From the cell containing the given text, extract its center point as [X, Y] coordinate. 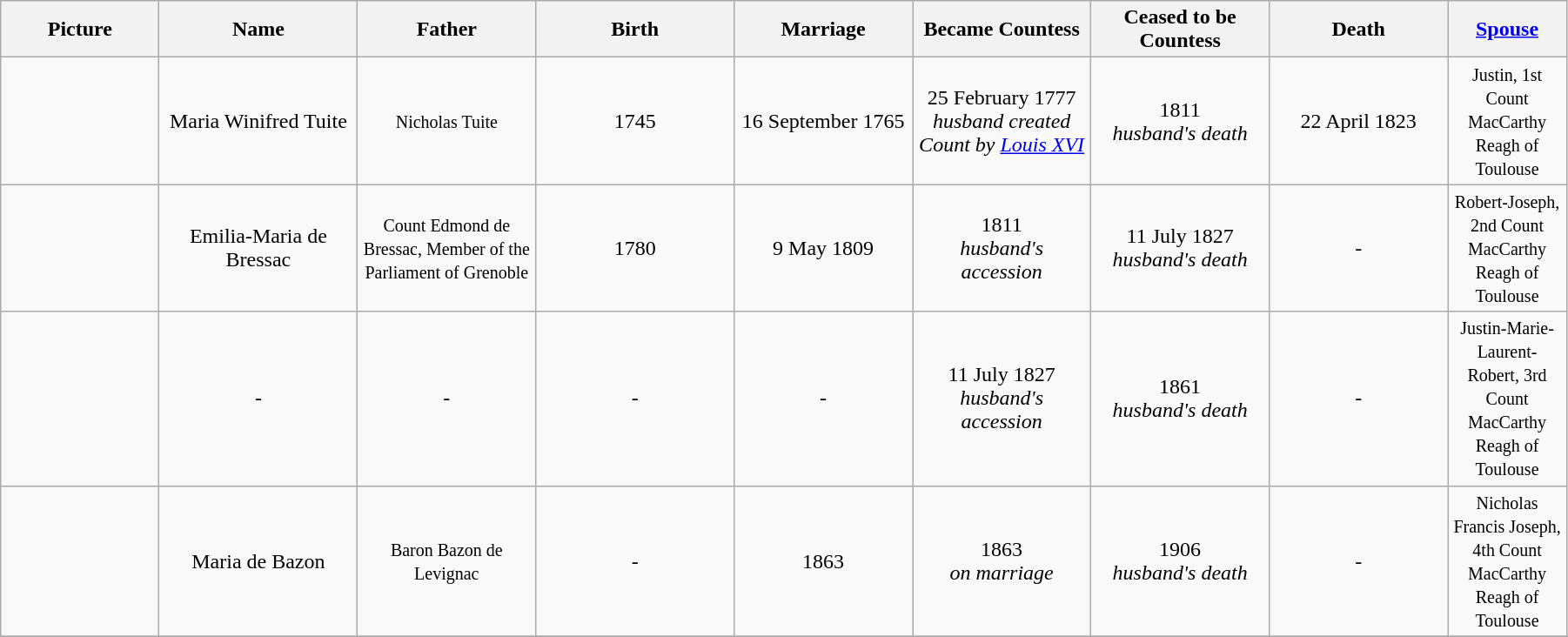
Ceased to be Countess [1180, 30]
Became Countess [1002, 30]
Maria de Bazon [258, 560]
Father [447, 30]
1861husband's death [1180, 399]
Picture [80, 30]
11 July 1827husband's accession [1002, 399]
1906husband's death [1180, 560]
Justin-Marie-Laurent-Robert, 3rd Count MacCarthy Reagh of Toulouse [1507, 399]
1811husband's death [1180, 121]
Marriage [823, 30]
Justin, 1st Count MacCarthy Reagh of Toulouse [1507, 121]
1863 [823, 560]
1811husband's accession [1002, 248]
1780 [635, 248]
Count Edmond de Bressac, Member of the Parliament of Grenoble [447, 248]
1745 [635, 121]
Robert-Joseph, 2nd Count MacCarthy Reagh of Toulouse [1507, 248]
16 September 1765 [823, 121]
22 April 1823 [1359, 121]
Maria Winifred Tuite [258, 121]
1863on marriage [1002, 560]
Name [258, 30]
Birth [635, 30]
25 February 1777husband created Count by Louis XVI [1002, 121]
Emilia-Maria de Bressac [258, 248]
Death [1359, 30]
Baron Bazon de Levignac [447, 560]
11 July 1827husband's death [1180, 248]
Spouse [1507, 30]
Nicholas Francis Joseph, 4th Count MacCarthy Reagh of Toulouse [1507, 560]
Nicholas Tuite [447, 121]
9 May 1809 [823, 248]
